Detect which cell encompasses the target text, then output its [X, Y] center coordinate. 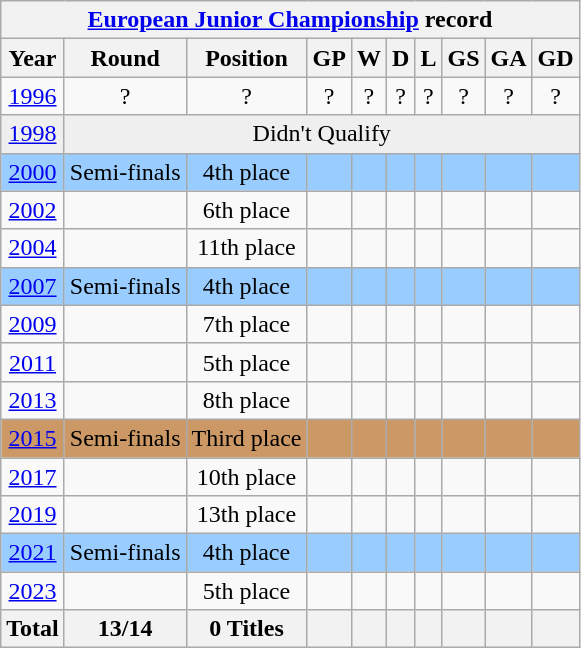
GA [508, 58]
2021 [33, 553]
2019 [33, 515]
2017 [33, 477]
L [428, 58]
Didn't Qualify [322, 134]
1998 [33, 134]
1996 [33, 96]
11th place [246, 248]
2009 [33, 324]
7th place [246, 324]
10th place [246, 477]
13th place [246, 515]
GP [329, 58]
6th place [246, 210]
2007 [33, 286]
2011 [33, 362]
2002 [33, 210]
Third place [246, 438]
2013 [33, 400]
0 Titles [246, 629]
2000 [33, 172]
2023 [33, 591]
Position [246, 58]
European Junior Championship record [290, 20]
D [400, 58]
2015 [33, 438]
13/14 [125, 629]
Total [33, 629]
8th place [246, 400]
2004 [33, 248]
Year [33, 58]
GS [464, 58]
GD [556, 58]
W [368, 58]
Round [125, 58]
